Provide the (x, y) coordinate of the cell's center where the given text is located.  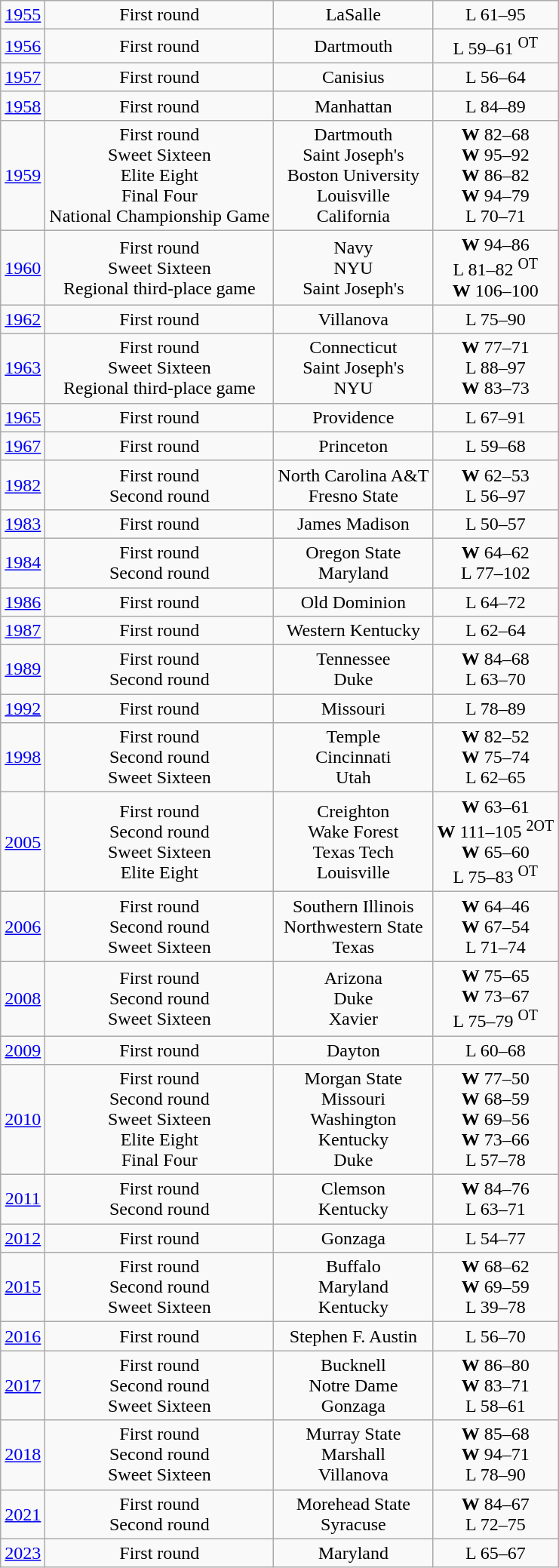
Morehead StateSyracuse (353, 1514)
2009 (23, 1050)
W 84–68L 63–70 (496, 670)
L 60–68 (496, 1050)
W 64–46W 67–54L 71–74 (496, 927)
W 82–52W 75–74L 62–65 (496, 758)
L 50–57 (496, 524)
TempleCincinnatiUtah (353, 758)
Dartmouth (353, 47)
2018 (23, 1455)
W 68–62W 69–59 L 39–78 (496, 1287)
W 75–65W 73–67L 75–79 OT (496, 999)
NavyNYUSaint Joseph's (353, 269)
1962 (23, 319)
2005 (23, 842)
L 84–89 (496, 106)
2006 (23, 927)
W 77–71 L 88–97 W 83–73 (496, 368)
L 54–77 (496, 1238)
1958 (23, 106)
First roundSweet SixteenElite EightFinal FourNational Championship Game (160, 175)
W 84–76L 63–71 (496, 1200)
First roundSecond roundSweet SixteenElite Eight (160, 842)
1987 (23, 631)
L 59–61 OT (496, 47)
L 78–89 (496, 709)
2011 (23, 1200)
W 63–61W 111–105 2OTW 65–60L 75–83 OT (496, 842)
2010 (23, 1120)
Western Kentucky (353, 631)
Gonzaga (353, 1238)
Canisius (353, 77)
W 85–68W 94–71L 78–90 (496, 1455)
L 61–95 (496, 15)
W 84–67L 72–75 (496, 1514)
TennesseeDuke (353, 670)
W 77–50W 68–59W 69–56W 73–66L 57–78 (496, 1120)
CreightonWake ForestTexas TechLouisville (353, 842)
1957 (23, 77)
DartmouthSaint Joseph'sBoston UniversityLouisvilleCalifornia (353, 175)
W 64–62L 77–102 (496, 563)
2016 (23, 1336)
L 56–64 (496, 77)
2017 (23, 1385)
1963 (23, 368)
ClemsonKentucky (353, 1200)
L 67–91 (496, 417)
2023 (23, 1553)
1967 (23, 446)
ConnecticutSaint Joseph'sNYU (353, 368)
Villanova (353, 319)
Missouri (353, 709)
First roundSecond roundSweet SixteenElite EightFinal Four (160, 1120)
1983 (23, 524)
1956 (23, 47)
1984 (23, 563)
North Carolina A&TFresno State (353, 484)
ArizonaDukeXavier (353, 999)
2021 (23, 1514)
W 86–80W 83–71L 58–61 (496, 1385)
1992 (23, 709)
1955 (23, 15)
LaSalle (353, 15)
1959 (23, 175)
Stephen F. Austin (353, 1336)
2008 (23, 999)
Princeton (353, 446)
W 62–53L 56–97 (496, 484)
Dayton (353, 1050)
L 75–90 (496, 319)
1960 (23, 269)
Southern IllinoisNorthwestern StateTexas (353, 927)
1965 (23, 417)
BuffaloMarylandKentucky (353, 1287)
1986 (23, 602)
2015 (23, 1287)
Providence (353, 417)
L 62–64 (496, 631)
L 64–72 (496, 602)
Maryland (353, 1553)
1998 (23, 758)
1982 (23, 484)
L 56–70 (496, 1336)
2012 (23, 1238)
Morgan StateMissouriWashingtonKentuckyDuke (353, 1120)
Manhattan (353, 106)
W 94–86 L 81–82 OTW 106–100 (496, 269)
L 59–68 (496, 446)
W 82–68W 95–92W 86–82W 94–79 L 70–71 (496, 175)
Old Dominion (353, 602)
Oregon StateMaryland (353, 563)
L 65–67 (496, 1553)
Murray StateMarshallVillanova (353, 1455)
1989 (23, 670)
James Madison (353, 524)
BucknellNotre DameGonzaga (353, 1385)
